Determine the [x, y] coordinate at the center of the cell enclosing the given text.  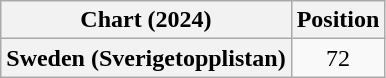
Chart (2024) [146, 20]
Position [338, 20]
72 [338, 58]
Sweden (Sverigetopplistan) [146, 58]
